Search for the cell housing the specified text and yield its [X, Y] center coordinate. 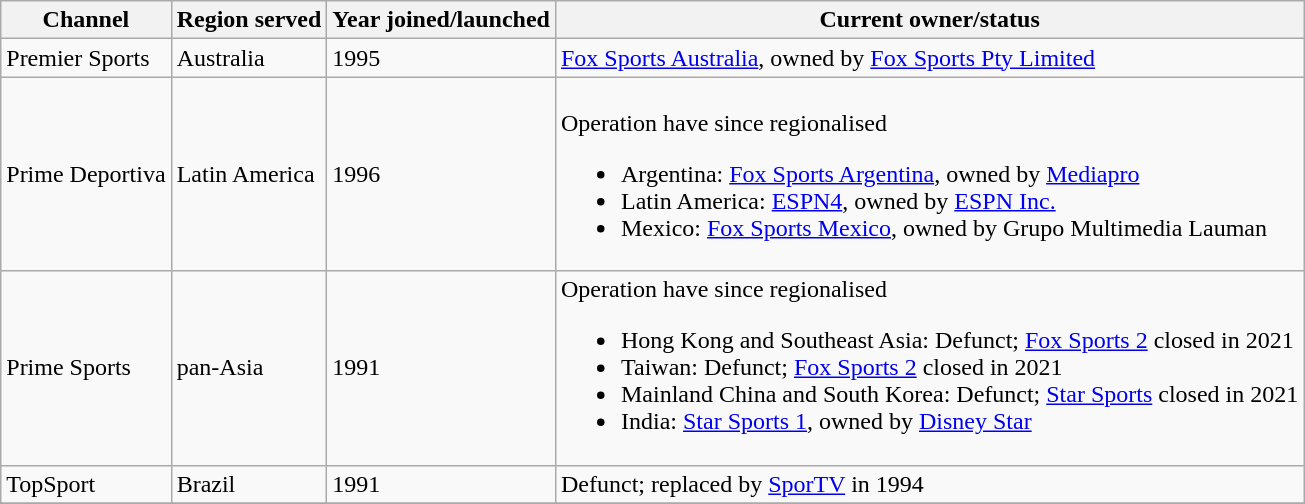
Channel [86, 20]
Fox Sports Australia, owned by Fox Sports Pty Limited [929, 58]
TopSport [86, 484]
Premier Sports [86, 58]
Defunct; replaced by SporTV in 1994 [929, 484]
Latin America [249, 174]
Prime Sports [86, 368]
1996 [442, 174]
Australia [249, 58]
Prime Deportiva [86, 174]
1995 [442, 58]
Region served [249, 20]
Brazil [249, 484]
Year joined/launched [442, 20]
pan-Asia [249, 368]
Current owner/status [929, 20]
